Return the [X, Y] coordinate for the center point of the cell that contains the specified text.  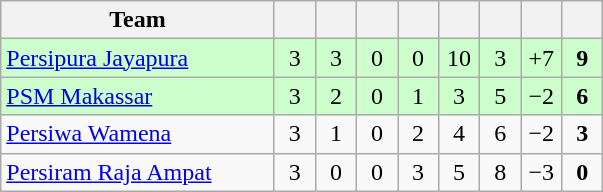
8 [500, 172]
Persiwa Wamena [138, 134]
+7 [542, 58]
−3 [542, 172]
9 [582, 58]
PSM Makassar [138, 96]
10 [460, 58]
Persiram Raja Ampat [138, 172]
Team [138, 20]
Persipura Jayapura [138, 58]
4 [460, 134]
